Output the [x, y] coordinate of the center of the cell containing the given text.  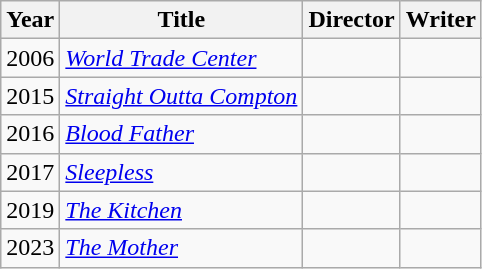
Writer [440, 20]
2016 [30, 134]
2019 [30, 210]
Blood Father [182, 134]
2006 [30, 58]
2023 [30, 248]
Title [182, 20]
The Kitchen [182, 210]
Straight Outta Compton [182, 96]
Sleepless [182, 172]
2017 [30, 172]
2015 [30, 96]
World Trade Center [182, 58]
Director [352, 20]
Year [30, 20]
The Mother [182, 248]
